Scan for the cell matching the given text and deliver its [X, Y] coordinate at center. 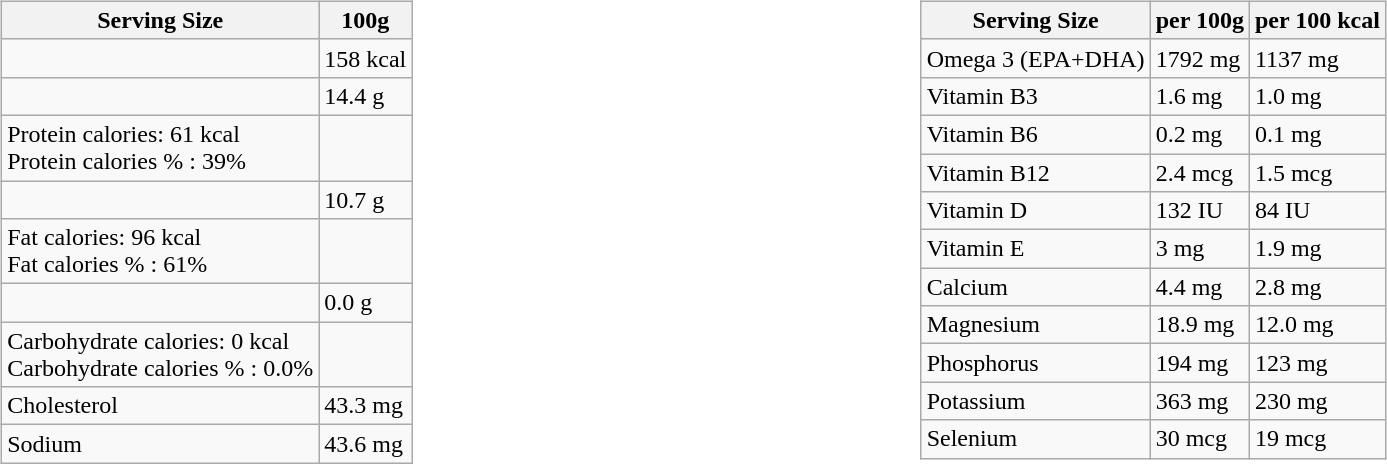
1.5 mcg [1317, 173]
per 100g [1200, 20]
19 mcg [1317, 439]
3 mg [1200, 249]
363 mg [1200, 401]
Fat calories: 96 kcalFat calories % : 61% [160, 252]
14.4 g [366, 96]
1137 mg [1317, 58]
4.4 mg [1200, 287]
Phosphorus [1036, 363]
Protein calories: 61 kcalProtein calories % : 39% [160, 148]
123 mg [1317, 363]
Calcium [1036, 287]
1.0 mg [1317, 96]
100g [366, 20]
Sodium [160, 444]
0.2 mg [1200, 134]
18.9 mg [1200, 325]
Vitamin B12 [1036, 173]
2.8 mg [1317, 287]
0.0 g [366, 303]
0.1 mg [1317, 134]
Omega 3 (EPA+DHA) [1036, 58]
1.6 mg [1200, 96]
230 mg [1317, 401]
Vitamin B3 [1036, 96]
84 IU [1317, 211]
Vitamin D [1036, 211]
158 kcal [366, 58]
Cholesterol [160, 406]
Vitamin E [1036, 249]
Magnesium [1036, 325]
Potassium [1036, 401]
12.0 mg [1317, 325]
1.9 mg [1317, 249]
1792 mg [1200, 58]
194 mg [1200, 363]
30 mcg [1200, 439]
Selenium [1036, 439]
132 IU [1200, 211]
43.6 mg [366, 444]
per 100 kcal [1317, 20]
Carbohydrate calories: 0 kcalCarbohydrate calories % : 0.0% [160, 354]
2.4 mcg [1200, 173]
10.7 g [366, 199]
43.3 mg [366, 406]
Vitamin B6 [1036, 134]
